Provide the [x, y] coordinate of the cell's center where the given text is located.  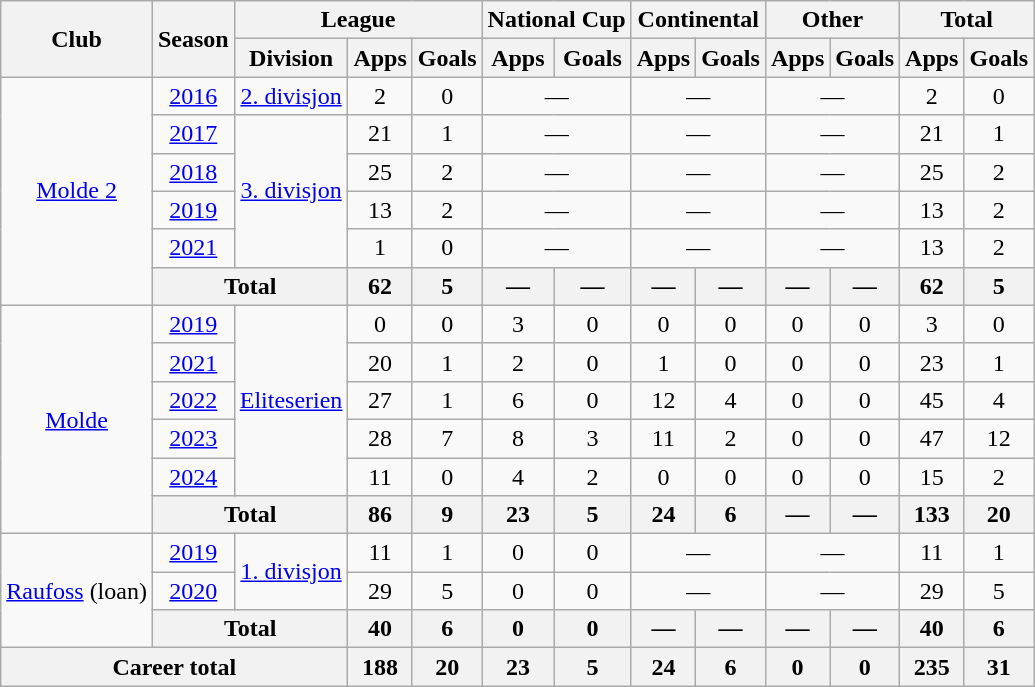
28 [380, 438]
Molde [77, 419]
2016 [193, 96]
Career total [174, 667]
9 [447, 515]
47 [932, 438]
8 [518, 438]
Molde 2 [77, 191]
7 [447, 438]
2024 [193, 477]
League [358, 20]
235 [932, 667]
86 [380, 515]
188 [380, 667]
45 [932, 400]
National Cup [556, 20]
2023 [193, 438]
Other [832, 20]
2. divisjon [291, 96]
Club [77, 39]
31 [999, 667]
1. divisjon [291, 572]
Continental [698, 20]
Eliteserien [291, 400]
2020 [193, 591]
2017 [193, 134]
Season [193, 39]
3. divisjon [291, 191]
Division [291, 58]
Raufoss (loan) [77, 591]
133 [932, 515]
27 [380, 400]
15 [932, 477]
2022 [193, 400]
2018 [193, 172]
